For the text-containing cell, return its midpoint in (X, Y) coordinate format. 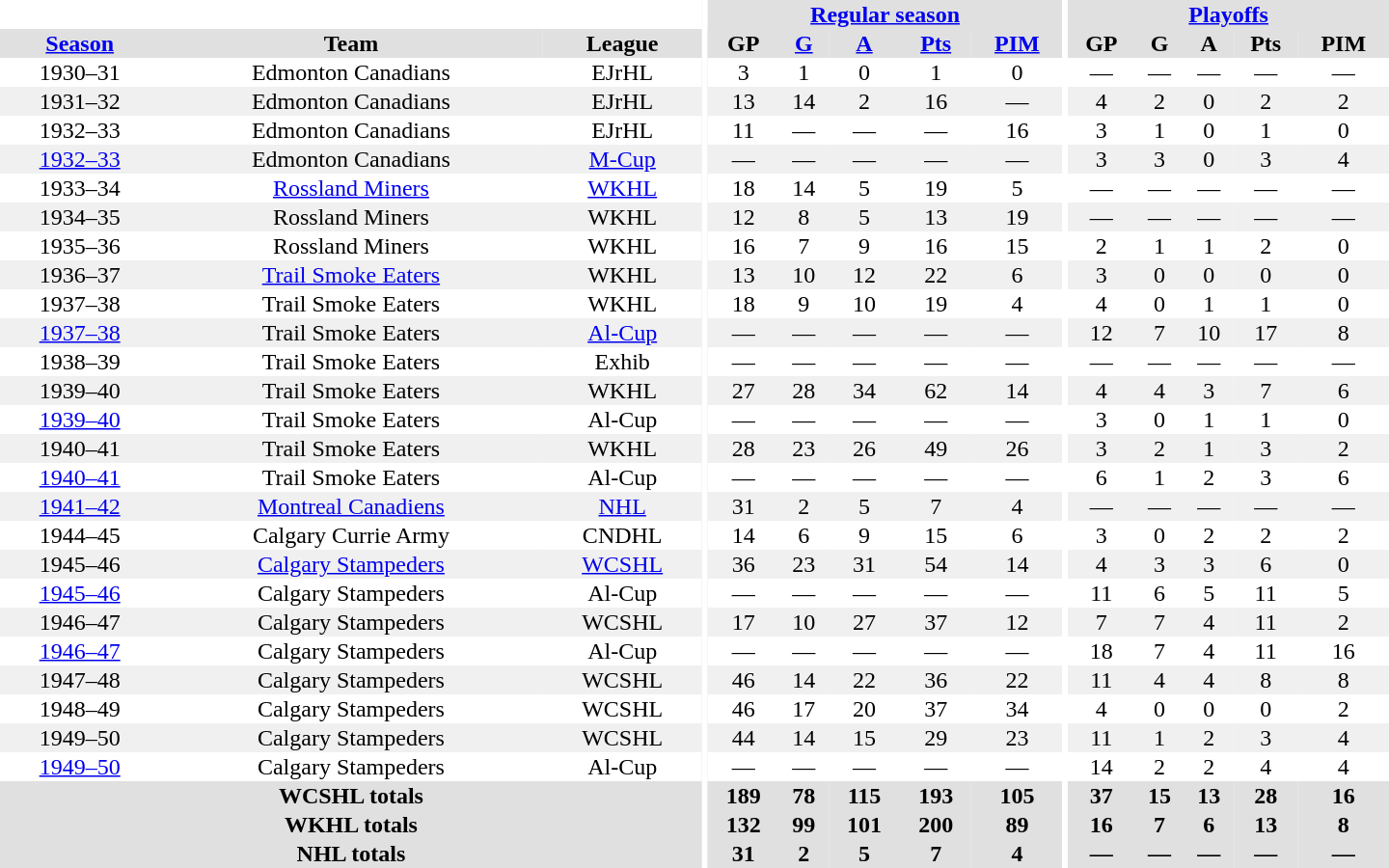
WCSHL totals (351, 796)
Team (351, 43)
1935–36 (79, 246)
Regular season (885, 14)
1938–39 (79, 362)
99 (804, 825)
1934–35 (79, 217)
1944–45 (79, 535)
29 (936, 738)
M-Cup (623, 159)
WKHL totals (351, 825)
1947–48 (79, 680)
NHL totals (351, 854)
Exhib (623, 362)
CNDHL (623, 535)
Season (79, 43)
NHL (623, 506)
105 (1017, 796)
1930–31 (79, 72)
1931–32 (79, 101)
1941–42 (79, 506)
193 (936, 796)
49 (936, 448)
189 (744, 796)
1948–49 (79, 709)
Calgary Currie Army (351, 535)
115 (864, 796)
44 (744, 738)
Montreal Canadiens (351, 506)
101 (864, 825)
1936–37 (79, 275)
54 (936, 564)
62 (936, 391)
132 (744, 825)
Playoffs (1229, 14)
1933–34 (79, 188)
78 (804, 796)
20 (864, 709)
League (623, 43)
89 (1017, 825)
200 (936, 825)
